For the text-containing cell, return its midpoint in (X, Y) coordinate format. 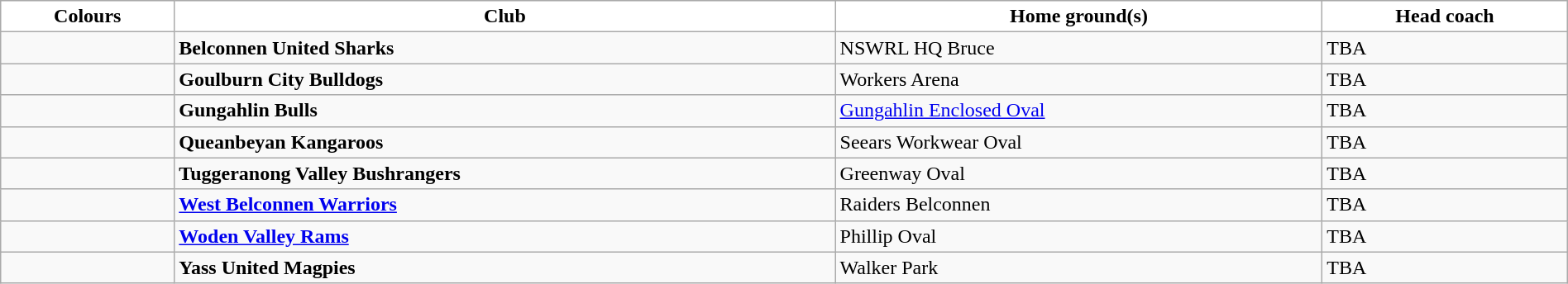
Walker Park (1078, 267)
Greenway Oval (1078, 173)
Workers Arena (1078, 79)
Raiders Belconnen (1078, 205)
Gungahlin Bulls (504, 111)
Colours (88, 17)
Yass United Magpies (504, 267)
NSWRL HQ Bruce (1078, 48)
Gungahlin Enclosed Oval (1078, 111)
Belconnen United Sharks (504, 48)
Seears Workwear Oval (1078, 142)
Home ground(s) (1078, 17)
Tuggeranong Valley Bushrangers (504, 173)
West Belconnen Warriors (504, 205)
Woden Valley Rams (504, 236)
Head coach (1445, 17)
Queanbeyan Kangaroos (504, 142)
Phillip Oval (1078, 236)
Club (504, 17)
Goulburn City Bulldogs (504, 79)
